Capture the cell that displays the provided text and extract its (X, Y) central coordinate. 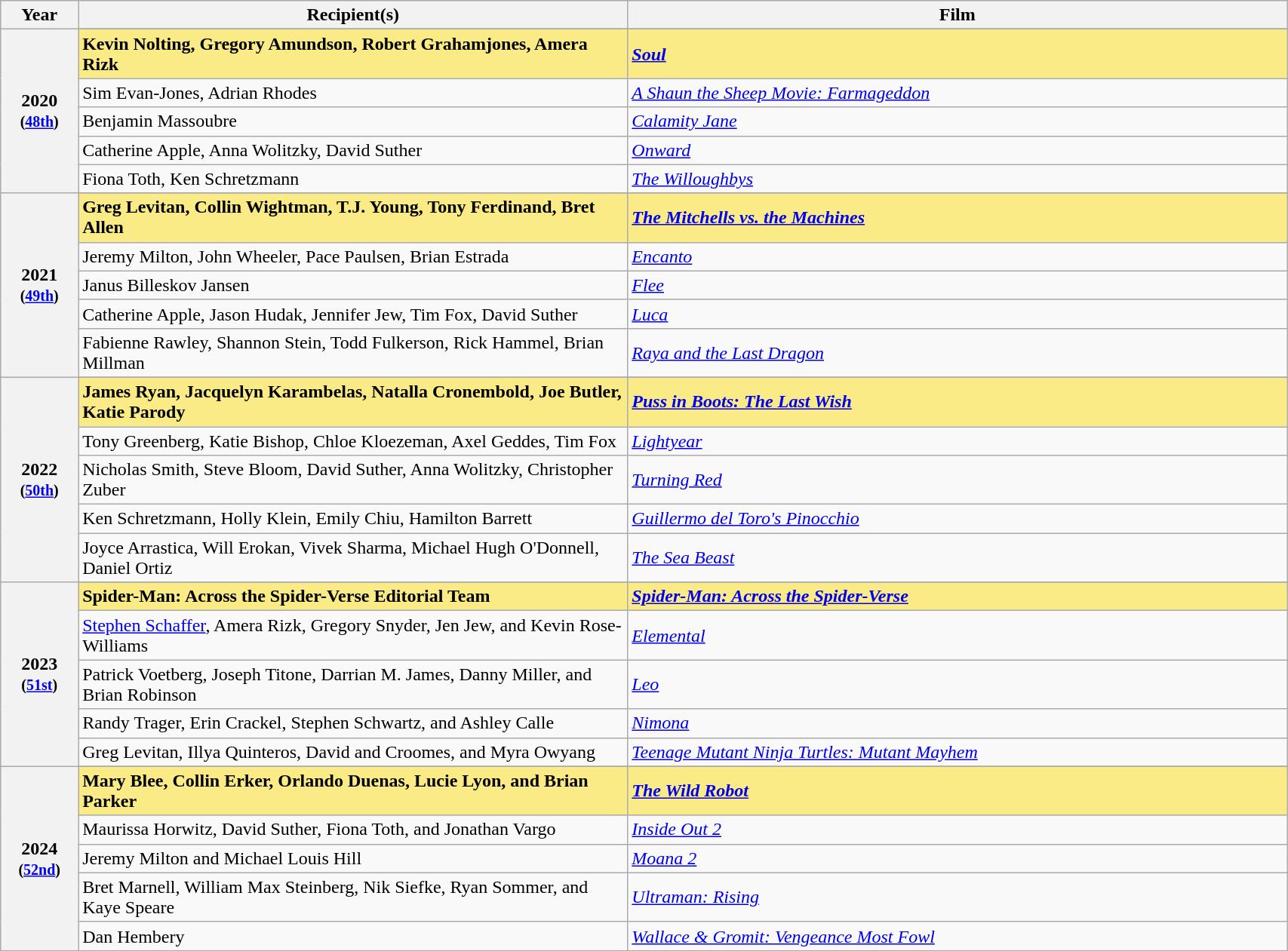
Dan Hembery (353, 936)
Jeremy Milton and Michael Louis Hill (353, 858)
Tony Greenberg, Katie Bishop, Chloe Kloezeman, Axel Geddes, Tim Fox (353, 441)
Spider-Man: Across the Spider-Verse Editorial Team (353, 597)
Catherine Apple, Jason Hudak, Jennifer Jew, Tim Fox, David Suther (353, 314)
The Mitchells vs. the Machines (958, 217)
2024 (52nd) (39, 858)
Calamity Jane (958, 121)
A Shaun the Sheep Movie: Farmageddon (958, 93)
Janus Billeskov Jansen (353, 285)
Kevin Nolting, Gregory Amundson, Robert Grahamjones, Amera Rizk (353, 54)
Fiona Toth, Ken Schretzmann (353, 179)
Luca (958, 314)
2021 (49th) (39, 285)
Leo (958, 685)
2023 (51st) (39, 674)
The Wild Robot (958, 790)
Elemental (958, 635)
2020 (48th) (39, 112)
Greg Levitan, Collin Wightman, T.J. Young, Tony Ferdinand, Bret Allen (353, 217)
Stephen Schaffer, Amera Rizk, Gregory Snyder, Jen Jew, and Kevin Rose-Williams (353, 635)
Lightyear (958, 441)
The Willoughbys (958, 179)
Inside Out 2 (958, 830)
Catherine Apple, Anna Wolitzky, David Suther (353, 150)
Onward (958, 150)
Spider-Man: Across the Spider-Verse (958, 597)
Year (39, 15)
Encanto (958, 256)
Greg Levitan, Illya Quinteros, David and Croomes, and Myra Owyang (353, 752)
Sim Evan-Jones, Adrian Rhodes (353, 93)
Flee (958, 285)
Ultraman: Rising (958, 897)
Mary Blee, Collin Erker, Orlando Duenas, Lucie Lyon, and Brian Parker (353, 790)
The Sea Beast (958, 558)
James Ryan, Jacquelyn Karambelas, Natalla Cronembold, Joe Butler, Katie Parody (353, 401)
Joyce Arrastica, Will Erokan, Vivek Sharma, Michael Hugh O'Donnell, Daniel Ortiz (353, 558)
Randy Trager, Erin Crackel, Stephen Schwartz, and Ashley Calle (353, 723)
Teenage Mutant Ninja Turtles: Mutant Mayhem (958, 752)
Turning Red (958, 480)
Patrick Voetberg, Joseph Titone, Darrian M. James, Danny Miller, and Brian Robinson (353, 685)
Puss in Boots: The Last Wish (958, 401)
Nimona (958, 723)
Wallace & Gromit: Vengeance Most Fowl (958, 936)
Jeremy Milton, John Wheeler, Pace Paulsen, Brian Estrada (353, 256)
Benjamin Massoubre (353, 121)
Bret Marnell, William Max Steinberg, Nik Siefke, Ryan Sommer, and Kaye Speare (353, 897)
Raya and the Last Dragon (958, 353)
Film (958, 15)
Recipient(s) (353, 15)
Ken Schretzmann, Holly Klein, Emily Chiu, Hamilton Barrett (353, 519)
Fabienne Rawley, Shannon Stein, Todd Fulkerson, Rick Hammel, Brian Millman (353, 353)
Nicholas Smith, Steve Bloom, David Suther, Anna Wolitzky, Christopher Zuber (353, 480)
Maurissa Horwitz, David Suther, Fiona Toth, and Jonathan Vargo (353, 830)
Guillermo del Toro's Pinocchio (958, 519)
Moana 2 (958, 858)
2022 (50th) (39, 480)
Soul (958, 54)
